Capture the cell that displays the provided text and extract its (x, y) central coordinate. 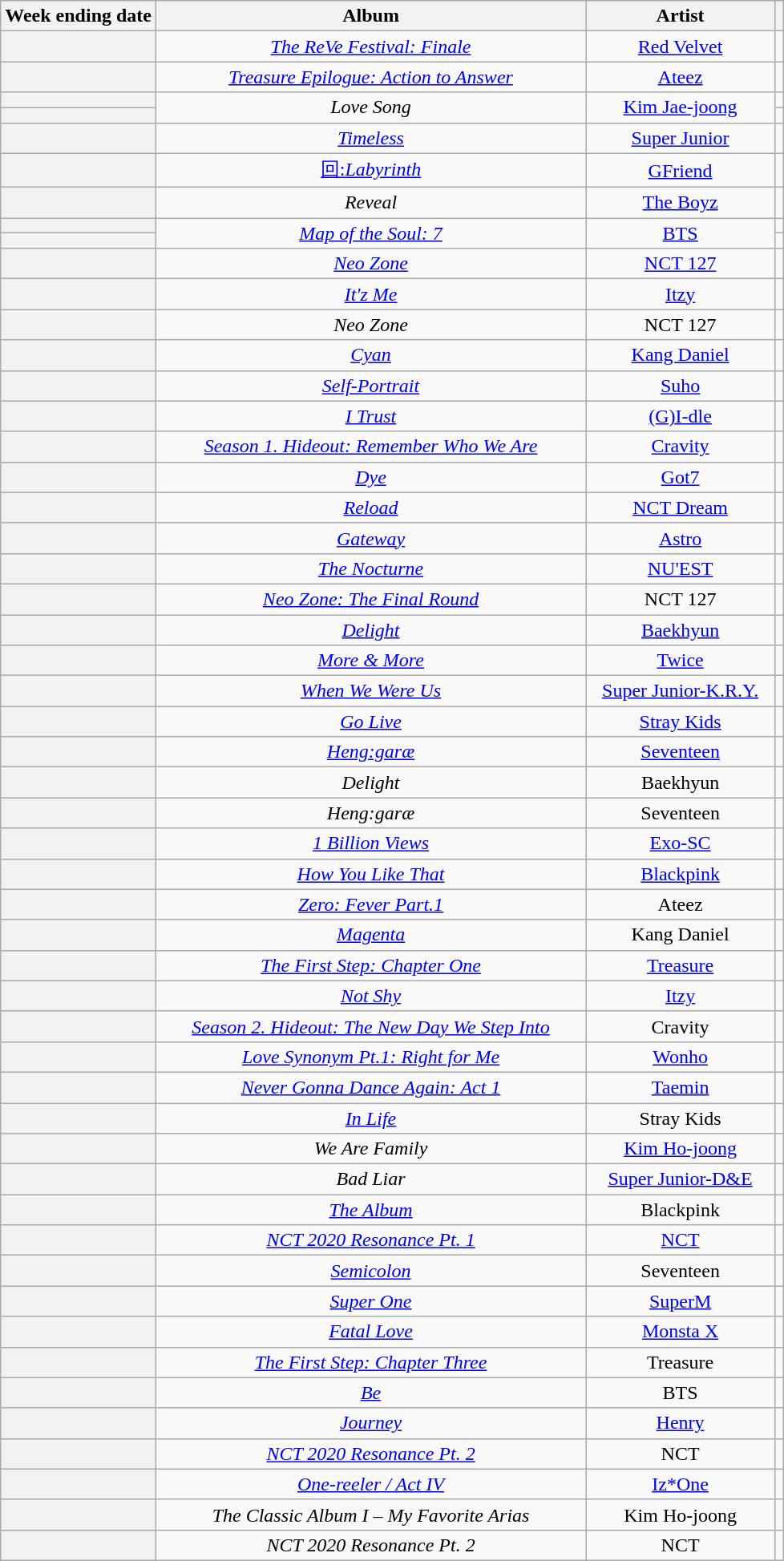
Monsta X (681, 1332)
Astro (681, 538)
It'z Me (371, 294)
The ReVe Festival: Finale (371, 47)
Timeless (371, 138)
More & More (371, 661)
Love Song (371, 107)
1 Billion Views (371, 843)
GFriend (681, 170)
I Trust (371, 416)
The Album (371, 1210)
Bad Liar (371, 1179)
NU'EST (681, 568)
Suho (681, 386)
How You Like That (371, 874)
The Classic Album I – My Favorite Arias (371, 1514)
The First Step: Chapter Three (371, 1362)
Cyan (371, 355)
Red Velvet (681, 47)
Season 2. Hideout: The New Day We Step Into (371, 1026)
Not Shy (371, 996)
Zero: Fever Part.1 (371, 904)
Got7 (681, 477)
Map of the Soul: 7 (371, 233)
回:Labyrinth (371, 170)
When We Were Us (371, 691)
Treasure Epilogue: Action to Answer (371, 77)
Never Gonna Dance Again: Act 1 (371, 1087)
Super Junior (681, 138)
Fatal Love (371, 1332)
Semicolon (371, 1271)
Season 1. Hideout: Remember Who We Are (371, 447)
The Nocturne (371, 568)
Journey (371, 1423)
Reveal (371, 203)
Gateway (371, 538)
Self-Portrait (371, 386)
The First Step: Chapter One (371, 965)
In Life (371, 1118)
Iz*One (681, 1484)
The Boyz (681, 203)
Super Junior-D&E (681, 1179)
Album (371, 16)
Dye (371, 477)
Artist (681, 16)
Neo Zone: The Final Round (371, 599)
Be (371, 1393)
Magenta (371, 935)
(G)I-dle (681, 416)
We Are Family (371, 1149)
Super One (371, 1301)
Super Junior-K.R.Y. (681, 691)
Go Live (371, 722)
One-reeler / Act IV (371, 1484)
Reload (371, 508)
Henry (681, 1423)
Exo-SC (681, 843)
Wonho (681, 1057)
NCT Dream (681, 508)
Kim Jae-joong (681, 107)
Week ending date (79, 16)
Twice (681, 661)
SuperM (681, 1301)
NCT 2020 Resonance Pt. 1 (371, 1240)
Love Synonym Pt.1: Right for Me (371, 1057)
Taemin (681, 1087)
